Return [X, Y] of the center of cell containing provided text 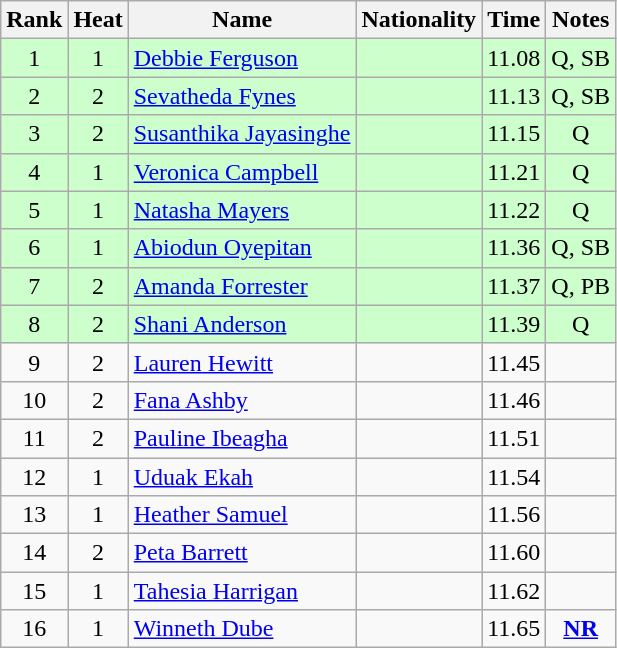
Time [514, 20]
11.65 [514, 629]
Amanda Forrester [242, 286]
Sevatheda Fynes [242, 96]
Susanthika Jayasinghe [242, 134]
4 [34, 172]
Peta Barrett [242, 553]
11.39 [514, 324]
Heat [98, 20]
Fana Ashby [242, 400]
11.46 [514, 400]
Q, PB [581, 286]
11.08 [514, 58]
11.13 [514, 96]
11.56 [514, 515]
11.37 [514, 286]
Uduak Ekah [242, 477]
11.36 [514, 248]
Tahesia Harrigan [242, 591]
15 [34, 591]
11.62 [514, 591]
11.60 [514, 553]
NR [581, 629]
11.22 [514, 210]
16 [34, 629]
Lauren Hewitt [242, 362]
Natasha Mayers [242, 210]
11.51 [514, 438]
11.15 [514, 134]
3 [34, 134]
Veronica Campbell [242, 172]
8 [34, 324]
5 [34, 210]
Abiodun Oyepitan [242, 248]
11.45 [514, 362]
Shani Anderson [242, 324]
Heather Samuel [242, 515]
13 [34, 515]
14 [34, 553]
Winneth Dube [242, 629]
Pauline Ibeagha [242, 438]
12 [34, 477]
11 [34, 438]
6 [34, 248]
10 [34, 400]
Nationality [419, 20]
Name [242, 20]
Notes [581, 20]
11.54 [514, 477]
9 [34, 362]
Rank [34, 20]
7 [34, 286]
Debbie Ferguson [242, 58]
11.21 [514, 172]
